From the cell containing the given text, extract its center point as (x, y) coordinate. 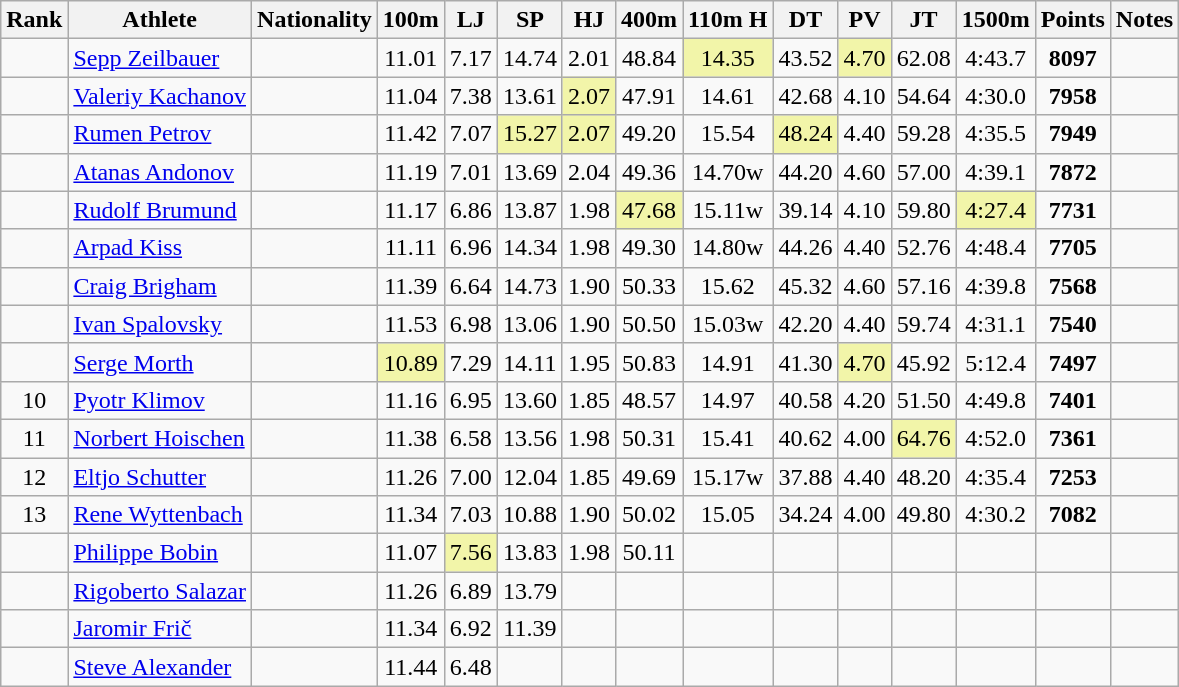
11.16 (410, 400)
47.68 (650, 210)
Eltjo Schutter (160, 477)
Athlete (160, 20)
6.92 (470, 629)
2.01 (588, 58)
Atanas Andonov (160, 172)
37.88 (806, 477)
Serge Morth (160, 362)
10 (34, 400)
15.41 (728, 438)
11.53 (410, 324)
14.35 (728, 58)
11.42 (410, 134)
49.69 (650, 477)
Steve Alexander (160, 667)
48.24 (806, 134)
11.19 (410, 172)
14.34 (530, 248)
7.56 (470, 553)
4:30.0 (996, 96)
50.83 (650, 362)
50.31 (650, 438)
12 (34, 477)
59.80 (924, 210)
14.91 (728, 362)
50.50 (650, 324)
7497 (1072, 362)
7.00 (470, 477)
4:39.8 (996, 286)
7.03 (470, 515)
6.95 (470, 400)
49.36 (650, 172)
13 (34, 515)
DT (806, 20)
Pyotr Klimov (160, 400)
14.97 (728, 400)
41.30 (806, 362)
40.58 (806, 400)
2.04 (588, 172)
52.76 (924, 248)
7540 (1072, 324)
14.80w (728, 248)
13.87 (530, 210)
6.96 (470, 248)
42.68 (806, 96)
11.38 (410, 438)
4:35.4 (996, 477)
7.17 (470, 58)
11.07 (410, 553)
Rene Wyttenbach (160, 515)
4:52.0 (996, 438)
44.26 (806, 248)
4:43.7 (996, 58)
4.20 (864, 400)
51.50 (924, 400)
1500m (996, 20)
Craig Brigham (160, 286)
50.11 (650, 553)
13.83 (530, 553)
7401 (1072, 400)
57.00 (924, 172)
15.03w (728, 324)
13.06 (530, 324)
34.24 (806, 515)
7253 (1072, 477)
6.98 (470, 324)
15.11w (728, 210)
64.76 (924, 438)
49.20 (650, 134)
Rank (34, 20)
13.79 (530, 591)
Jaromir Frič (160, 629)
45.32 (806, 286)
7872 (1072, 172)
15.62 (728, 286)
PV (864, 20)
10.88 (530, 515)
4:27.4 (996, 210)
Rumen Petrov (160, 134)
15.17w (728, 477)
48.20 (924, 477)
400m (650, 20)
12.04 (530, 477)
110m H (728, 20)
7.38 (470, 96)
49.80 (924, 515)
4:49.8 (996, 400)
10.89 (410, 362)
7731 (1072, 210)
59.28 (924, 134)
40.62 (806, 438)
Norbert Hoischen (160, 438)
13.60 (530, 400)
Nationality (315, 20)
7958 (1072, 96)
4:31.1 (996, 324)
Arpad Kiss (160, 248)
14.73 (530, 286)
6.58 (470, 438)
14.70w (728, 172)
6.86 (470, 210)
SP (530, 20)
44.20 (806, 172)
JT (924, 20)
7568 (1072, 286)
6.64 (470, 286)
6.89 (470, 591)
LJ (470, 20)
11.01 (410, 58)
Notes (1144, 20)
4:30.2 (996, 515)
15.05 (728, 515)
15.27 (530, 134)
5:12.4 (996, 362)
100m (410, 20)
42.20 (806, 324)
7.07 (470, 134)
7082 (1072, 515)
7.01 (470, 172)
Rudolf Brumund (160, 210)
15.54 (728, 134)
4:48.4 (996, 248)
13.56 (530, 438)
8097 (1072, 58)
14.74 (530, 58)
6.48 (470, 667)
50.33 (650, 286)
54.64 (924, 96)
50.02 (650, 515)
59.74 (924, 324)
7705 (1072, 248)
11.11 (410, 248)
14.11 (530, 362)
11.17 (410, 210)
11 (34, 438)
Valeriy Kachanov (160, 96)
39.14 (806, 210)
7949 (1072, 134)
HJ (588, 20)
1.95 (588, 362)
57.16 (924, 286)
11.44 (410, 667)
11.04 (410, 96)
Sepp Zeilbauer (160, 58)
49.30 (650, 248)
Ivan Spalovsky (160, 324)
4:35.5 (996, 134)
45.92 (924, 362)
4:39.1 (996, 172)
7.29 (470, 362)
14.61 (728, 96)
Philippe Bobin (160, 553)
13.69 (530, 172)
48.84 (650, 58)
7361 (1072, 438)
48.57 (650, 400)
13.61 (530, 96)
Points (1072, 20)
47.91 (650, 96)
43.52 (806, 58)
Rigoberto Salazar (160, 591)
62.08 (924, 58)
